Search for the cell housing the specified text and yield its (X, Y) center coordinate. 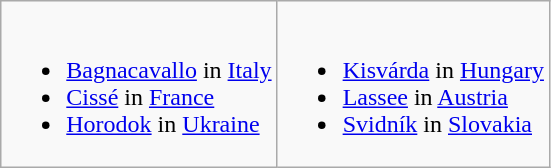
Kisvárda in Hungary Lassee in Austria Svidník in Slovakia (413, 84)
Bagnacavallo in Italy Cissé in France Horodok in Ukraine (139, 84)
